From the cell containing the given text, extract its center point as (X, Y) coordinate. 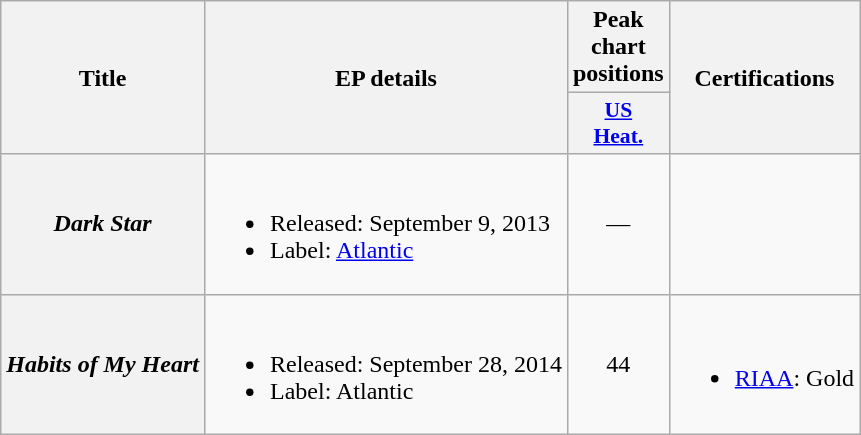
Peak chart positions (618, 47)
— (618, 224)
USHeat. (618, 124)
Certifications (764, 78)
Title (103, 78)
RIAA: Gold (764, 364)
EP details (386, 78)
Habits of My Heart (103, 364)
44 (618, 364)
Released: September 28, 2014Label: Atlantic (386, 364)
Dark Star (103, 224)
Released: September 9, 2013Label: Atlantic (386, 224)
